Output the (x, y) coordinate of the center of the cell containing the given text.  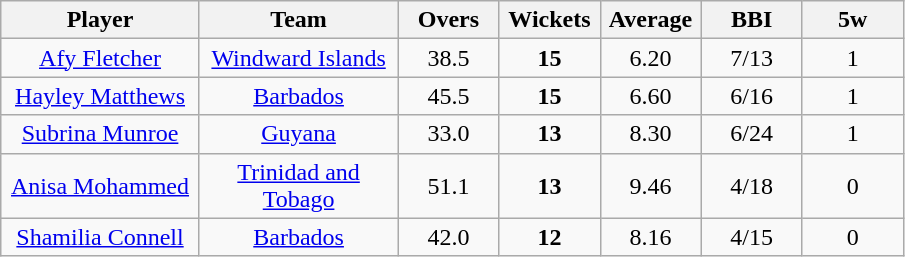
Guyana (298, 134)
Wickets (550, 20)
51.1 (448, 186)
Windward Islands (298, 58)
Anisa Mohammed (100, 186)
Average (650, 20)
Hayley Matthews (100, 96)
Trinidad and Tobago (298, 186)
Overs (448, 20)
4/15 (752, 237)
6.60 (650, 96)
38.5 (448, 58)
4/18 (752, 186)
9.46 (650, 186)
42.0 (448, 237)
Player (100, 20)
6/16 (752, 96)
Team (298, 20)
Shamilia Connell (100, 237)
12 (550, 237)
33.0 (448, 134)
6/24 (752, 134)
Afy Fletcher (100, 58)
8.16 (650, 237)
Subrina Munroe (100, 134)
5w (852, 20)
45.5 (448, 96)
BBI (752, 20)
8.30 (650, 134)
6.20 (650, 58)
7/13 (752, 58)
